Capture the cell that displays the provided text and extract its [x, y] central coordinate. 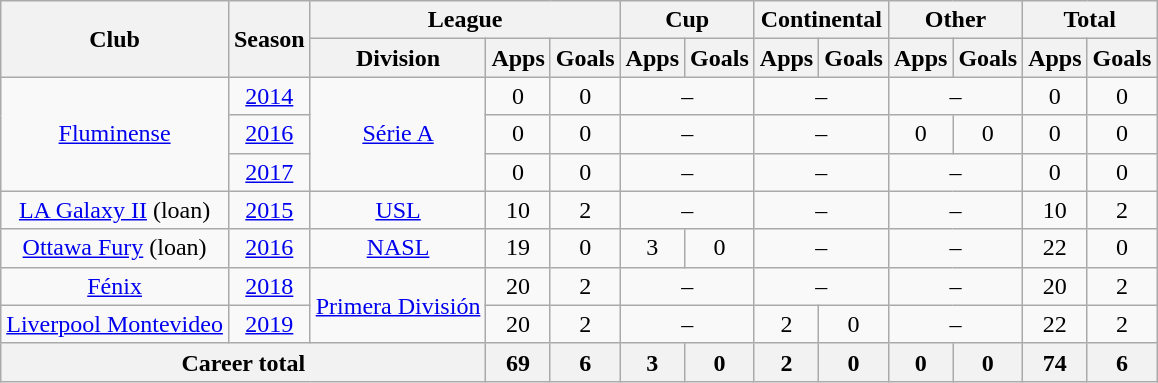
League [465, 20]
Liverpool Montevideo [115, 324]
Continental [821, 20]
Career total [244, 362]
Total [1090, 20]
2017 [269, 172]
19 [518, 248]
Cup [687, 20]
LA Galaxy II (loan) [115, 210]
Fénix [115, 286]
NASL [398, 248]
69 [518, 362]
Primera División [398, 305]
2019 [269, 324]
Série A [398, 134]
Other [955, 20]
Division [398, 58]
74 [1055, 362]
Fluminense [115, 134]
Ottawa Fury (loan) [115, 248]
2015 [269, 210]
2018 [269, 286]
Season [269, 39]
2014 [269, 96]
Club [115, 39]
USL [398, 210]
